Capture the cell that displays the provided text and extract its [X, Y] central coordinate. 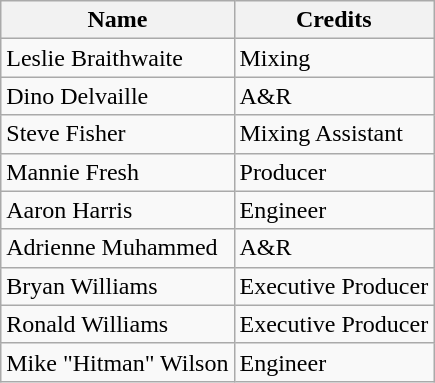
Name [118, 20]
Credits [334, 20]
Mike "Hitman" Wilson [118, 362]
Steve Fisher [118, 134]
Mixing Assistant [334, 134]
Adrienne Muhammed [118, 248]
Aaron Harris [118, 210]
Ronald Williams [118, 324]
Producer [334, 172]
Bryan Williams [118, 286]
Mannie Fresh [118, 172]
Leslie Braithwaite [118, 58]
Dino Delvaille [118, 96]
Mixing [334, 58]
